For the text-containing cell, return its midpoint in [X, Y] coordinate format. 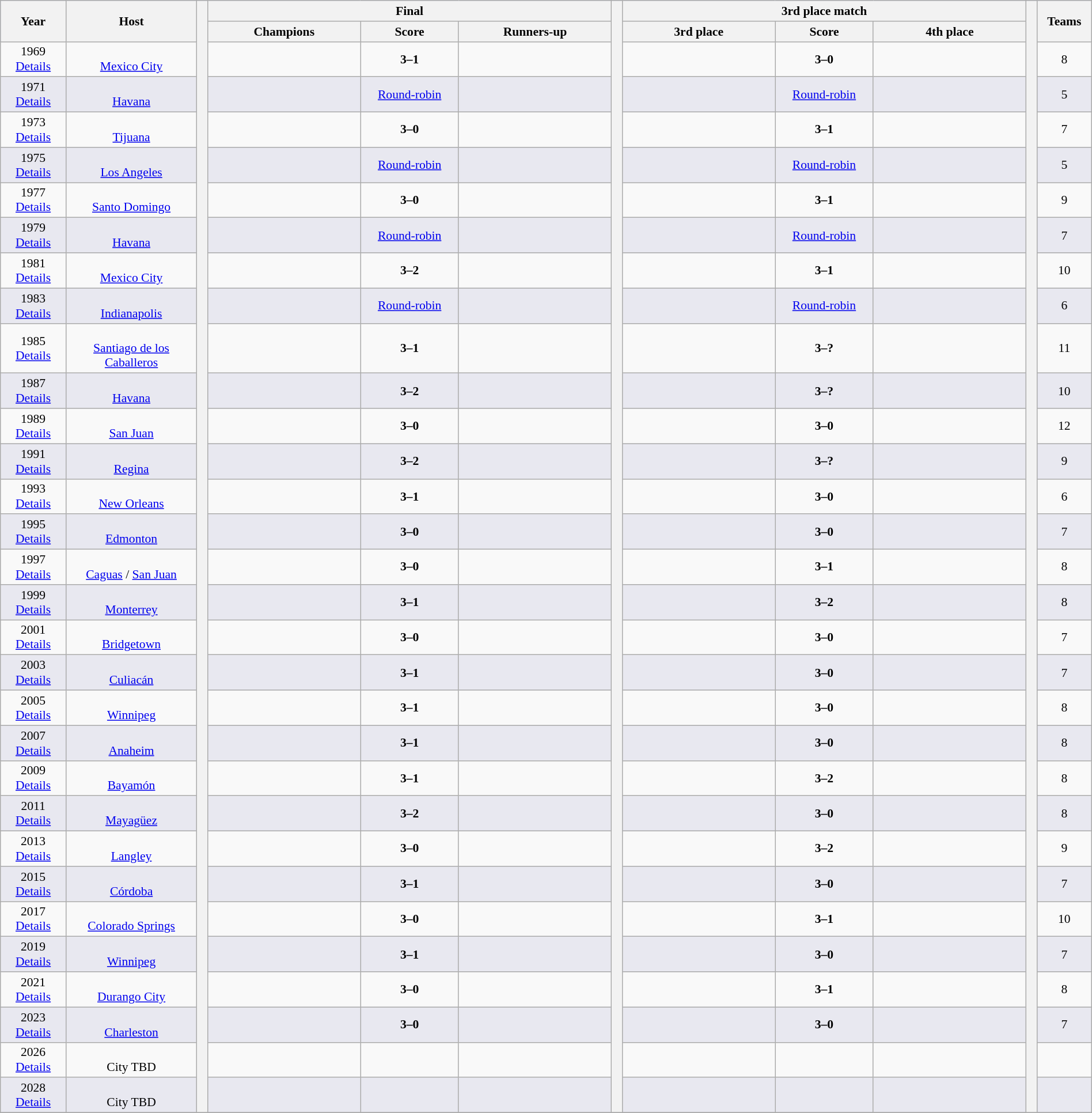
Regina [131, 461]
1997Details [33, 567]
2005Details [33, 707]
1977Details [33, 200]
Culiacán [131, 673]
New Orleans [131, 497]
1995Details [33, 532]
2009Details [33, 778]
1993Details [33, 497]
2019Details [33, 954]
4th place [949, 32]
2015Details [33, 884]
3rd place [699, 32]
Champions [285, 32]
2011Details [33, 813]
12 [1064, 426]
1971Details [33, 94]
Teams [1064, 21]
2017Details [33, 919]
Mayagüez [131, 813]
1985Details [33, 348]
2028Details [33, 1096]
3rd place match [825, 11]
1991Details [33, 461]
2026Details [33, 1060]
1975Details [33, 165]
1987Details [33, 391]
1999Details [33, 603]
2003Details [33, 673]
2021Details [33, 990]
Year [33, 21]
1979Details [33, 235]
1989Details [33, 426]
Tijuana [131, 130]
Host [131, 21]
Langley [131, 849]
Edmonton [131, 532]
Indianapolis [131, 305]
Caguas / San Juan [131, 567]
Durango City [131, 990]
Charleston [131, 1024]
Colorado Springs [131, 919]
2013Details [33, 849]
Monterrey [131, 603]
1969Details [33, 59]
2001Details [33, 637]
Bridgetown [131, 637]
11 [1064, 348]
Santiago de los Caballeros [131, 348]
Bayamón [131, 778]
Los Angeles [131, 165]
Runners-up [534, 32]
2023Details [33, 1024]
2007Details [33, 743]
1973Details [33, 130]
Anaheim [131, 743]
1983Details [33, 305]
San Juan [131, 426]
Córdoba [131, 884]
Santo Domingo [131, 200]
Final [410, 11]
1981Details [33, 271]
